Find where the given text appears and provide that cell's center as (x, y) coordinate. 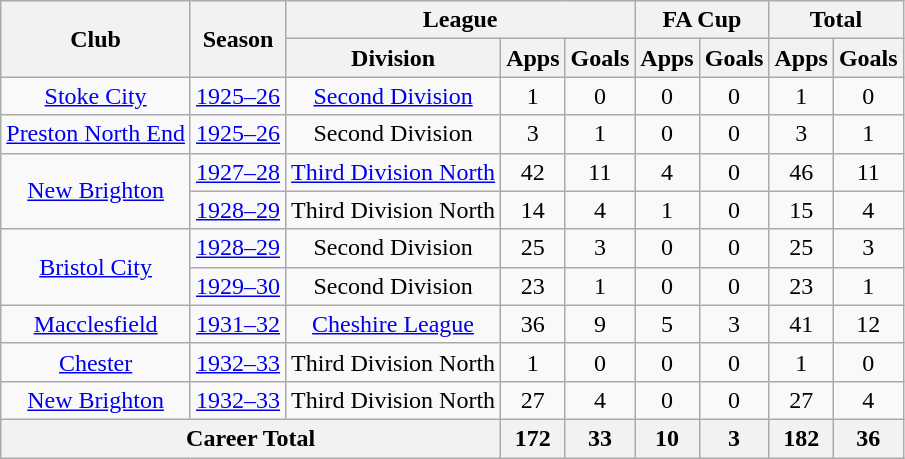
33 (600, 438)
Preston North End (96, 134)
Bristol City (96, 267)
Club (96, 39)
Stoke City (96, 96)
42 (533, 172)
1929–30 (238, 286)
Macclesfield (96, 324)
14 (533, 210)
Career Total (251, 438)
15 (801, 210)
1931–32 (238, 324)
Total (836, 20)
Chester (96, 362)
Division (394, 58)
Season (238, 39)
5 (667, 324)
46 (801, 172)
Cheshire League (394, 324)
12 (868, 324)
9 (600, 324)
182 (801, 438)
172 (533, 438)
FA Cup (702, 20)
41 (801, 324)
1927–28 (238, 172)
10 (667, 438)
League (460, 20)
